Search for the cell housing the specified text and yield its [X, Y] center coordinate. 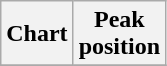
Chart [37, 34]
Peakposition [119, 34]
